Extract the [x, y] coordinate from the center of the cell holding the provided text.  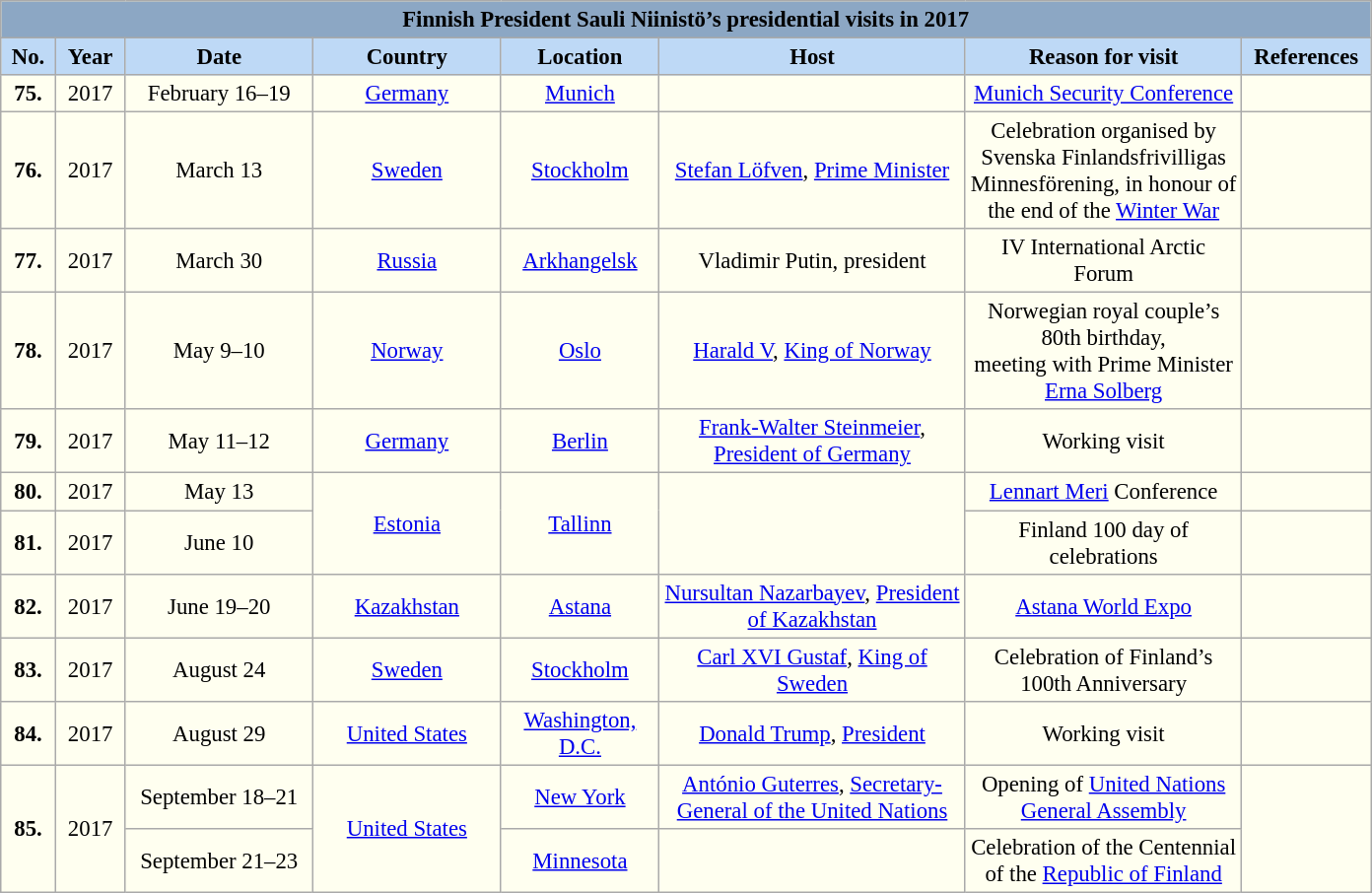
Harald V, King of Norway [812, 351]
Astana World Expo [1104, 605]
May 13 [219, 492]
Estonia [408, 523]
Tallinn [580, 523]
Astana [580, 605]
September 18–21 [219, 796]
Donald Trump, President [812, 733]
March 13 [219, 172]
References [1307, 57]
Opening of United Nations General Assembly [1104, 796]
Arkhangelsk [580, 260]
Washington, D.C. [580, 733]
Russia [408, 260]
May 11–12 [219, 442]
IV International Arctic Forum [1104, 260]
79. [29, 442]
Country [408, 57]
Host [812, 57]
78. [29, 351]
Location [580, 57]
Finland 100 day of celebrations [1104, 542]
No. [29, 57]
Oslo [580, 351]
Stefan Löfven, Prime Minister [812, 172]
Norwegian royal couple’s 80th birthday,meeting with Prime Minister Erna Solberg [1104, 351]
June 10 [219, 542]
Year [91, 57]
Nursultan Nazarbayev, President of Kazakhstan [812, 605]
Munich [580, 94]
Kazakhstan [408, 605]
Celebration of the Centennial of the Republic of Finland [1104, 861]
85. [29, 828]
New York [580, 796]
Berlin [580, 442]
August 29 [219, 733]
75. [29, 94]
Munich Security Conference [1104, 94]
76. [29, 172]
Minnesota [580, 861]
March 30 [219, 260]
August 24 [219, 670]
81. [29, 542]
Frank-Walter Steinmeier, President of Germany [812, 442]
May 9–10 [219, 351]
Finnish President Sauli Niinistö’s presidential visits in 2017 [686, 20]
Vladimir Putin, president [812, 260]
83. [29, 670]
84. [29, 733]
Date [219, 57]
June 19–20 [219, 605]
80. [29, 492]
82. [29, 605]
Celebration organised by Svenska Finlandsfrivilligas Minnesförening, in honour of the end of the Winter War [1104, 172]
February 16–19 [219, 94]
Reason for visit [1104, 57]
Lennart Meri Conference [1104, 492]
77. [29, 260]
Celebration of Finland’s 100th Anniversary [1104, 670]
Carl XVI Gustaf, King of Sweden [812, 670]
António Guterres, Secretary-General of the United Nations [812, 796]
Norway [408, 351]
September 21–23 [219, 861]
